Output the (x, y) coordinate of the center of the cell containing the given text.  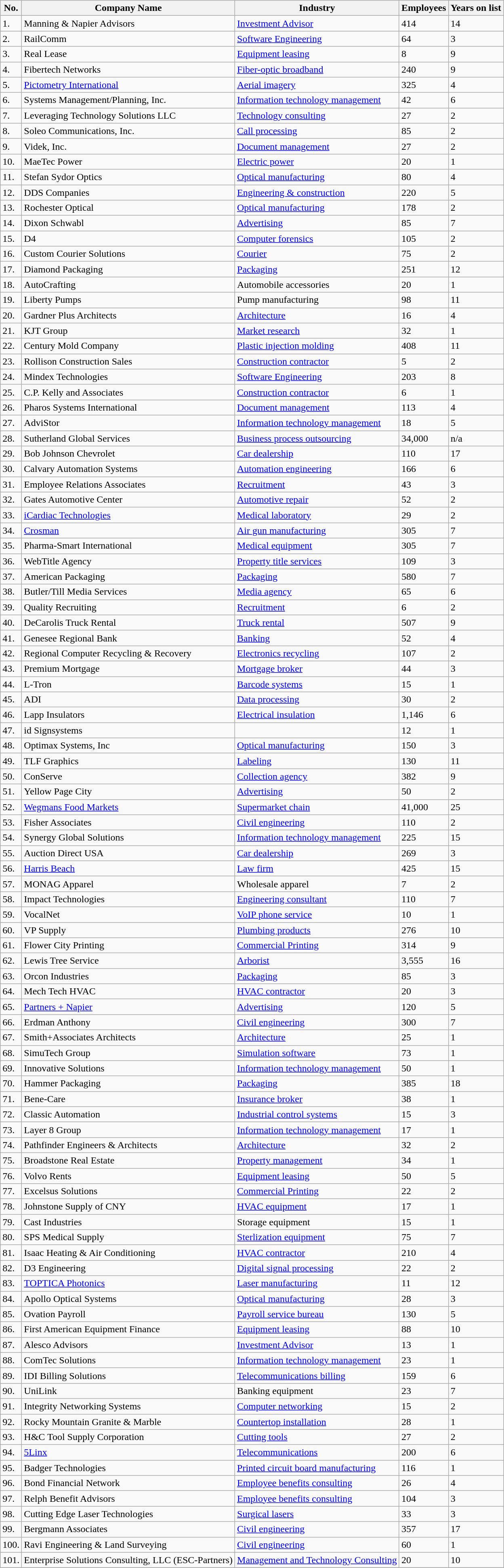
Regional Computer Recycling & Recovery (128, 653)
97. (11, 1499)
DeCarolis Truck Rental (128, 623)
66. (11, 1022)
4. (11, 69)
5. (11, 85)
Telecommunications (317, 1453)
42 (424, 100)
38. (11, 592)
VP Supply (128, 930)
Videk, Inc. (128, 146)
38 (424, 1099)
Computer forensics (317, 239)
Erdman Anthony (128, 1022)
15. (11, 239)
Johnstone Supply of CNY (128, 1207)
Hammer Packaging (128, 1084)
91. (11, 1406)
D4 (128, 239)
80. (11, 1237)
96. (11, 1483)
Apollo Optical Systems (128, 1299)
30. (11, 469)
116 (424, 1468)
86. (11, 1329)
Banking (317, 638)
166 (424, 469)
Integrity Networking Systems (128, 1406)
Payroll service bureau (317, 1314)
3,555 (424, 961)
67. (11, 1038)
7. (11, 115)
Relph Benefit Advisors (128, 1499)
200 (424, 1453)
29. (11, 454)
Fisher Associates (128, 822)
100. (11, 1545)
425 (424, 868)
Liberty Pumps (128, 300)
Pictometry International (128, 85)
Laser manufacturing (317, 1283)
Call processing (317, 131)
No. (11, 8)
120 (424, 1007)
Telecommunications billing (317, 1375)
Banking equipment (317, 1391)
41,000 (424, 807)
Rochester Optical (128, 208)
Enterprise Solutions Consulting, LLC (ESC-Partners) (128, 1560)
39. (11, 607)
6. (11, 100)
99. (11, 1529)
Orcon Industries (128, 976)
Bergmann Associates (128, 1529)
Optimax Systems, Inc (128, 746)
Surgical lasers (317, 1514)
Truck rental (317, 623)
AutoCrafting (128, 285)
22. (11, 346)
36. (11, 561)
78. (11, 1207)
60. (11, 930)
53. (11, 822)
1. (11, 23)
93. (11, 1437)
SimuTech Group (128, 1053)
Bond Financial Network (128, 1483)
Excelsus Solutions (128, 1191)
251 (424, 269)
225 (424, 838)
Stefan Sydor Optics (128, 177)
Automobile accessories (317, 285)
84. (11, 1299)
Cutting Edge Laser Technologies (128, 1514)
Crosman (128, 530)
56. (11, 868)
Innovative Solutions (128, 1068)
408 (424, 346)
59. (11, 914)
5Linx (128, 1453)
Labeling (317, 761)
Quality Recruiting (128, 607)
26. (11, 407)
Market research (317, 331)
65. (11, 1007)
220 (424, 193)
Isaac Heating & Air Conditioning (128, 1253)
Electrical insulation (317, 715)
48. (11, 746)
Barcode systems (317, 684)
41. (11, 638)
357 (424, 1529)
89. (11, 1375)
20. (11, 315)
Sutherland Global Services (128, 438)
Digital signal processing (317, 1268)
33 (424, 1514)
21. (11, 331)
69. (11, 1068)
ComTec Solutions (128, 1360)
43. (11, 669)
Calvary Automation Systems (128, 469)
H&C Tool Supply Corporation (128, 1437)
23. (11, 361)
Dixon Schwabl (128, 223)
Alesco Advisors (128, 1345)
Fiber-optic broadband (317, 69)
85. (11, 1314)
178 (424, 208)
98 (424, 300)
Computer networking (317, 1406)
32. (11, 500)
30 (424, 700)
IDI Billing Solutions (128, 1375)
57. (11, 884)
507 (424, 623)
Courier (317, 254)
45. (11, 700)
Insurance broker (317, 1099)
49. (11, 761)
83. (11, 1283)
Harris Beach (128, 868)
Real Lease (128, 54)
Technology consulting (317, 115)
Property title services (317, 561)
Soleo Communications, Inc. (128, 131)
Simulation software (317, 1053)
SPS Medical Supply (128, 1237)
76. (11, 1176)
92. (11, 1421)
34. (11, 530)
29 (424, 515)
Wholesale apparel (317, 884)
id Signsystems (128, 730)
35. (11, 546)
D3 Engineering (128, 1268)
Management and Technology Consulting (317, 1560)
150 (424, 746)
Ovation Payroll (128, 1314)
TLF Graphics (128, 761)
Mech Tech HVAC (128, 992)
105 (424, 239)
n/a (476, 438)
8. (11, 131)
73 (424, 1053)
Broadstone Real Estate (128, 1160)
Layer 8 Group (128, 1130)
WebTitle Agency (128, 561)
Medical equipment (317, 546)
77. (11, 1191)
Pump manufacturing (317, 300)
AdviStor (128, 423)
44. (11, 684)
325 (424, 85)
Electric power (317, 161)
44 (424, 669)
Collection agency (317, 776)
Storage equipment (317, 1222)
80 (424, 177)
46. (11, 715)
Lewis Tree Service (128, 961)
KJT Group (128, 331)
276 (424, 930)
28. (11, 438)
DDS Companies (128, 193)
98. (11, 1514)
Century Mold Company (128, 346)
Pharos Systems International (128, 407)
385 (424, 1084)
159 (424, 1375)
72. (11, 1114)
First American Equipment Finance (128, 1329)
52. (11, 807)
75. (11, 1160)
Flower City Printing (128, 945)
MONAG Apparel (128, 884)
ADI (128, 700)
Automation engineering (317, 469)
Rollison Construction Sales (128, 361)
Systems Management/Planning, Inc. (128, 100)
UniLink (128, 1391)
Property management (317, 1160)
Data processing (317, 700)
16. (11, 254)
American Packaging (128, 576)
109 (424, 561)
Industrial control systems (317, 1114)
Law firm (317, 868)
Countertop installation (317, 1421)
55. (11, 853)
C.P. Kelly and Associates (128, 392)
26 (424, 1483)
Business process outsourcing (317, 438)
70. (11, 1084)
34 (424, 1160)
Impact Technologies (128, 899)
14. (11, 223)
Air gun manufacturing (317, 530)
18. (11, 285)
382 (424, 776)
Yellow Page City (128, 792)
iCardiac Technologies (128, 515)
Synergy Global Solutions (128, 838)
94. (11, 1453)
Lapp Insulators (128, 715)
Gates Automotive Center (128, 500)
113 (424, 407)
Genesee Regional Bank (128, 638)
11. (11, 177)
Employees (424, 8)
31. (11, 484)
Partners + Napier (128, 1007)
Printed circuit board manufacturing (317, 1468)
210 (424, 1253)
HVAC equipment (317, 1207)
34,000 (424, 438)
TOPTICA Photonics (128, 1283)
88. (11, 1360)
50. (11, 776)
14 (476, 23)
203 (424, 377)
2. (11, 39)
Cast Industries (128, 1222)
58. (11, 899)
Sterlization equipment (317, 1237)
Medical laboratory (317, 515)
300 (424, 1022)
9. (11, 146)
Mindex Technologies (128, 377)
Mortgage broker (317, 669)
Pharma-Smart International (128, 546)
Pathfinder Engineers & Architects (128, 1145)
Arborist (317, 961)
Aerial imagery (317, 85)
17. (11, 269)
1,146 (424, 715)
Cutting tools (317, 1437)
60 (424, 1545)
13 (424, 1345)
Plumbing products (317, 930)
95. (11, 1468)
43 (424, 484)
Electronics recycling (317, 653)
68. (11, 1053)
3. (11, 54)
82. (11, 1268)
33. (11, 515)
Custom Courier Solutions (128, 254)
71. (11, 1099)
104 (424, 1499)
MaeTec Power (128, 161)
10. (11, 161)
580 (424, 576)
Supermarket chain (317, 807)
40. (11, 623)
ConServe (128, 776)
37. (11, 576)
Volvo Rents (128, 1176)
24. (11, 377)
Wegmans Food Markets (128, 807)
79. (11, 1222)
107 (424, 653)
64 (424, 39)
240 (424, 69)
Leveraging Technology Solutions LLC (128, 115)
87. (11, 1345)
L-Tron (128, 684)
Bene-Care (128, 1099)
88 (424, 1329)
73. (11, 1130)
Badger Technologies (128, 1468)
65 (424, 592)
Employee Relations Associates (128, 484)
414 (424, 23)
Diamond Packaging (128, 269)
90. (11, 1391)
25. (11, 392)
Manning & Napier Advisors (128, 23)
Gardner Plus Architects (128, 315)
62. (11, 961)
Years on list (476, 8)
61. (11, 945)
Classic Automation (128, 1114)
74. (11, 1145)
51. (11, 792)
19. (11, 300)
Bob Johnson Chevrolet (128, 454)
VocalNet (128, 914)
Auction Direct USA (128, 853)
Smith+Associates Architects (128, 1038)
Engineering & construction (317, 193)
Automotive repair (317, 500)
Plastic injection molding (317, 346)
47. (11, 730)
VoIP phone service (317, 914)
42. (11, 653)
54. (11, 838)
Premium Mortgage (128, 669)
314 (424, 945)
Butler/Till Media Services (128, 592)
12. (11, 193)
Company Name (128, 8)
81. (11, 1253)
Media agency (317, 592)
101. (11, 1560)
63. (11, 976)
27. (11, 423)
269 (424, 853)
Ravi Engineering & Land Surveying (128, 1545)
Industry (317, 8)
Rocky Mountain Granite & Marble (128, 1421)
64. (11, 992)
RailComm (128, 39)
Fibertech Networks (128, 69)
13. (11, 208)
Engineering consultant (317, 899)
